Detect which cell encompasses the target text, then output its [x, y] center coordinate. 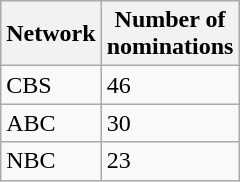
Number ofnominations [170, 34]
Network [51, 34]
CBS [51, 85]
46 [170, 85]
23 [170, 161]
ABC [51, 123]
30 [170, 123]
NBC [51, 161]
